Return the (x, y) coordinate for the center point of the cell that contains the specified text.  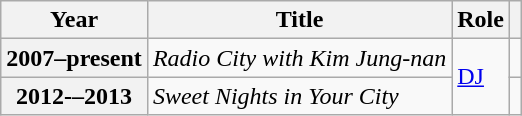
Radio City with Kim Jung-nan (299, 58)
Role (481, 20)
Sweet Nights in Your City (299, 96)
Year (74, 20)
2012-–2013 (74, 96)
2007–present (74, 58)
Title (299, 20)
DJ (481, 77)
